Pinpoint the cell where the given text exists, returning its (X, Y) midpoint coordinate. 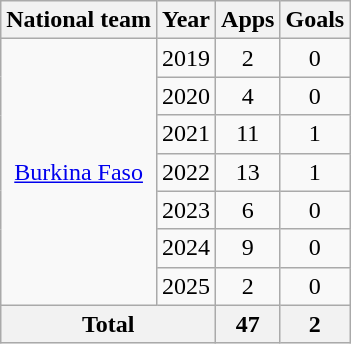
4 (248, 96)
2019 (186, 58)
Total (108, 324)
2023 (186, 210)
6 (248, 210)
2021 (186, 134)
National team (79, 20)
2022 (186, 172)
47 (248, 324)
13 (248, 172)
Burkina Faso (79, 172)
9 (248, 248)
11 (248, 134)
Year (186, 20)
Goals (315, 20)
2024 (186, 248)
Apps (248, 20)
2020 (186, 96)
2025 (186, 286)
